Scan for the cell matching the given text and deliver its (x, y) coordinate at center. 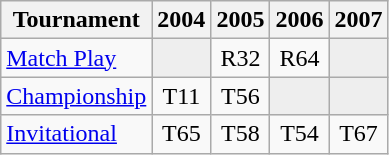
T56 (240, 96)
2007 (358, 20)
T65 (182, 134)
Championship (76, 96)
R64 (300, 58)
T67 (358, 134)
T58 (240, 134)
2004 (182, 20)
2005 (240, 20)
T54 (300, 134)
R32 (240, 58)
Match Play (76, 58)
T11 (182, 96)
Tournament (76, 20)
Invitational (76, 134)
2006 (300, 20)
